Find where the given text appears and provide that cell's center as (x, y) coordinate. 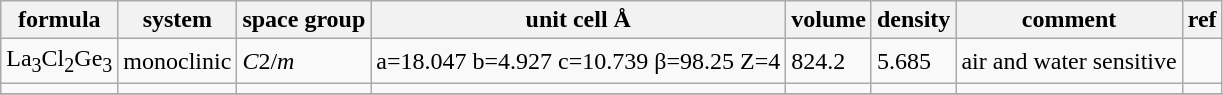
a=18.047 b=4.927 c=10.739 β=98.25 Z=4 (578, 61)
comment (1069, 20)
air and water sensitive (1069, 61)
La3Cl2Ge3 (60, 61)
space group (304, 20)
system (178, 20)
formula (60, 20)
C2/m (304, 61)
volume (829, 20)
5.685 (913, 61)
monoclinic (178, 61)
unit cell Å (578, 20)
density (913, 20)
ref (1202, 20)
824.2 (829, 61)
